Detect which cell encompasses the target text, then output its (x, y) center coordinate. 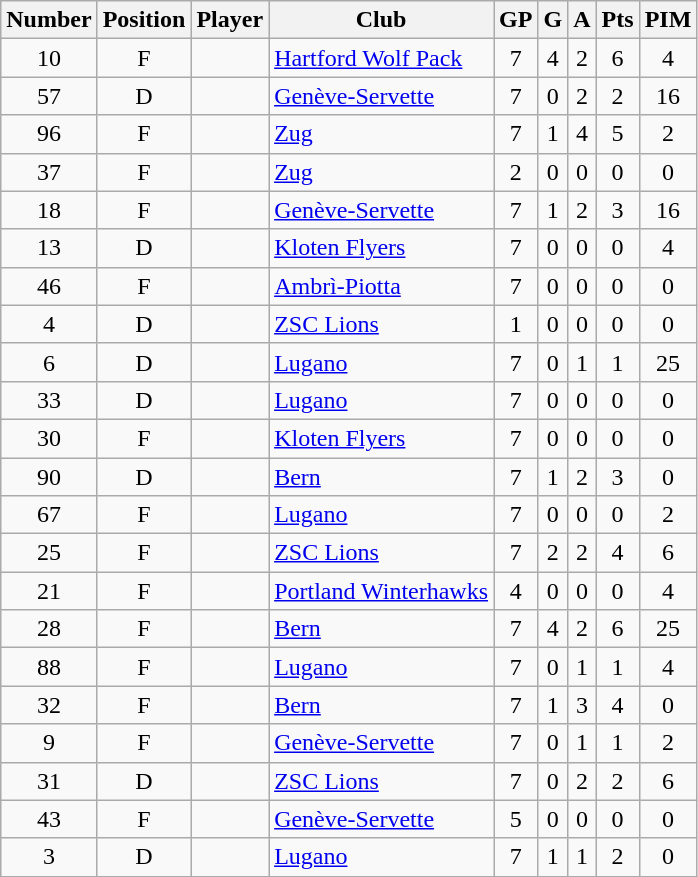
G (553, 20)
A (582, 20)
Pts (618, 20)
37 (49, 172)
Club (382, 20)
13 (49, 248)
43 (49, 819)
57 (49, 96)
Player (230, 20)
67 (49, 515)
32 (49, 705)
Ambrì-Piotta (382, 286)
31 (49, 781)
10 (49, 58)
90 (49, 477)
9 (49, 743)
33 (49, 400)
18 (49, 210)
88 (49, 667)
21 (49, 591)
Position (144, 20)
28 (49, 629)
30 (49, 438)
Number (49, 20)
Portland Winterhawks (382, 591)
GP (516, 20)
PIM (668, 20)
46 (49, 286)
Hartford Wolf Pack (382, 58)
96 (49, 134)
